Extract the [X, Y] coordinate from the center of the cell holding the provided text.  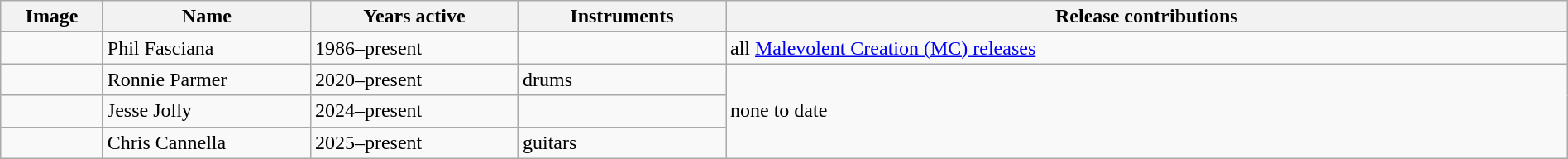
none to date [1147, 111]
2020–present [414, 79]
1986–present [414, 48]
Phil Fasciana [207, 48]
2024–present [414, 111]
drums [622, 79]
Ronnie Parmer [207, 79]
Name [207, 17]
Release contributions [1147, 17]
Image [52, 17]
all Malevolent Creation (MC) releases [1147, 48]
Instruments [622, 17]
2025–present [414, 142]
guitars [622, 142]
Jesse Jolly [207, 111]
Years active [414, 17]
Chris Cannella [207, 142]
